Find where the given text appears and provide that cell's center as (x, y) coordinate. 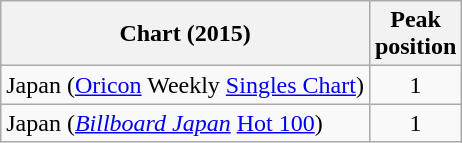
Japan (Oricon Weekly Singles Chart) (186, 85)
Japan (Billboard Japan Hot 100) (186, 123)
Chart (2015) (186, 34)
Peakposition (415, 34)
